Scan for the cell matching the given text and deliver its (X, Y) coordinate at center. 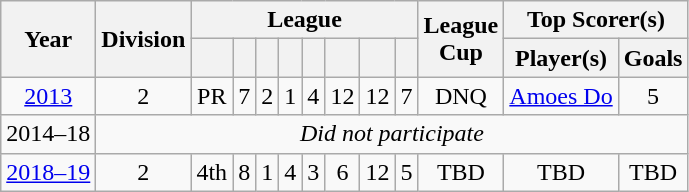
League (304, 20)
LeagueCup (461, 39)
Amoes Do (561, 96)
3 (314, 172)
DNQ (461, 96)
Division (144, 39)
2014–18 (48, 134)
2013 (48, 96)
Player(s) (561, 58)
Did not participate (392, 134)
Top Scorer(s) (596, 20)
PR (212, 96)
Goals (653, 58)
Year (48, 39)
2018–19 (48, 172)
8 (244, 172)
6 (342, 172)
4th (212, 172)
